Pinpoint the cell where the given text exists, returning its [x, y] midpoint coordinate. 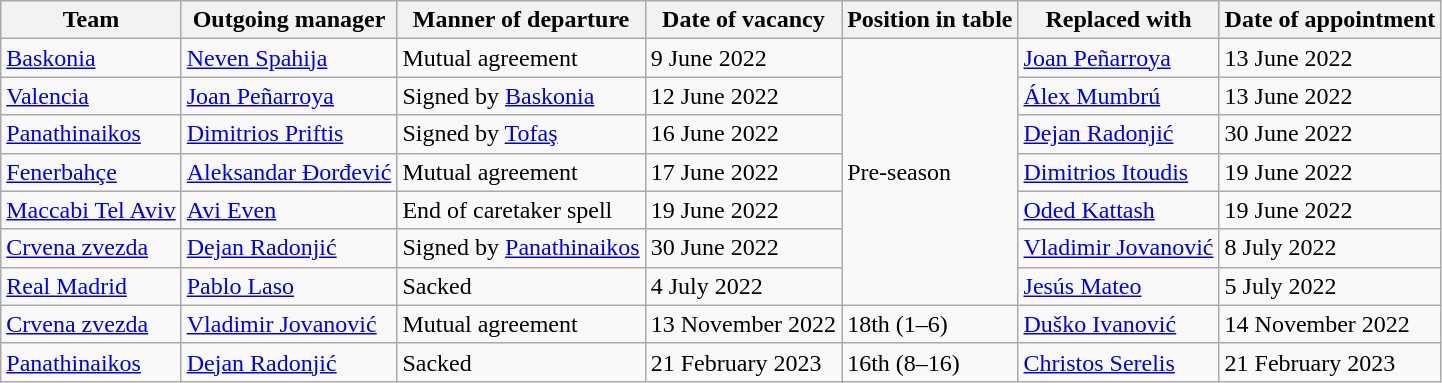
13 November 2022 [743, 324]
Oded Kattash [1118, 210]
Dimitrios Itoudis [1118, 172]
Pre-season [930, 172]
12 June 2022 [743, 96]
Date of vacancy [743, 20]
Christos Serelis [1118, 362]
Signed by Panathinaikos [521, 248]
Maccabi Tel Aviv [91, 210]
Álex Mumbrú [1118, 96]
Pablo Laso [289, 286]
5 July 2022 [1330, 286]
16 June 2022 [743, 134]
Valencia [91, 96]
Avi Even [289, 210]
Dimitrios Priftis [289, 134]
Team [91, 20]
Manner of departure [521, 20]
Date of appointment [1330, 20]
18th (1–6) [930, 324]
Fenerbahçe [91, 172]
17 June 2022 [743, 172]
Duško Ivanović [1118, 324]
Replaced with [1118, 20]
Neven Spahija [289, 58]
Position in table [930, 20]
Real Madrid [91, 286]
Aleksandar Đorđević [289, 172]
Signed by Tofaş [521, 134]
4 July 2022 [743, 286]
Signed by Baskonia [521, 96]
14 November 2022 [1330, 324]
Jesús Mateo [1118, 286]
8 July 2022 [1330, 248]
16th (8–16) [930, 362]
9 June 2022 [743, 58]
End of caretaker spell [521, 210]
Outgoing manager [289, 20]
Baskonia [91, 58]
